Pinpoint the cell where the given text exists, returning its (x, y) midpoint coordinate. 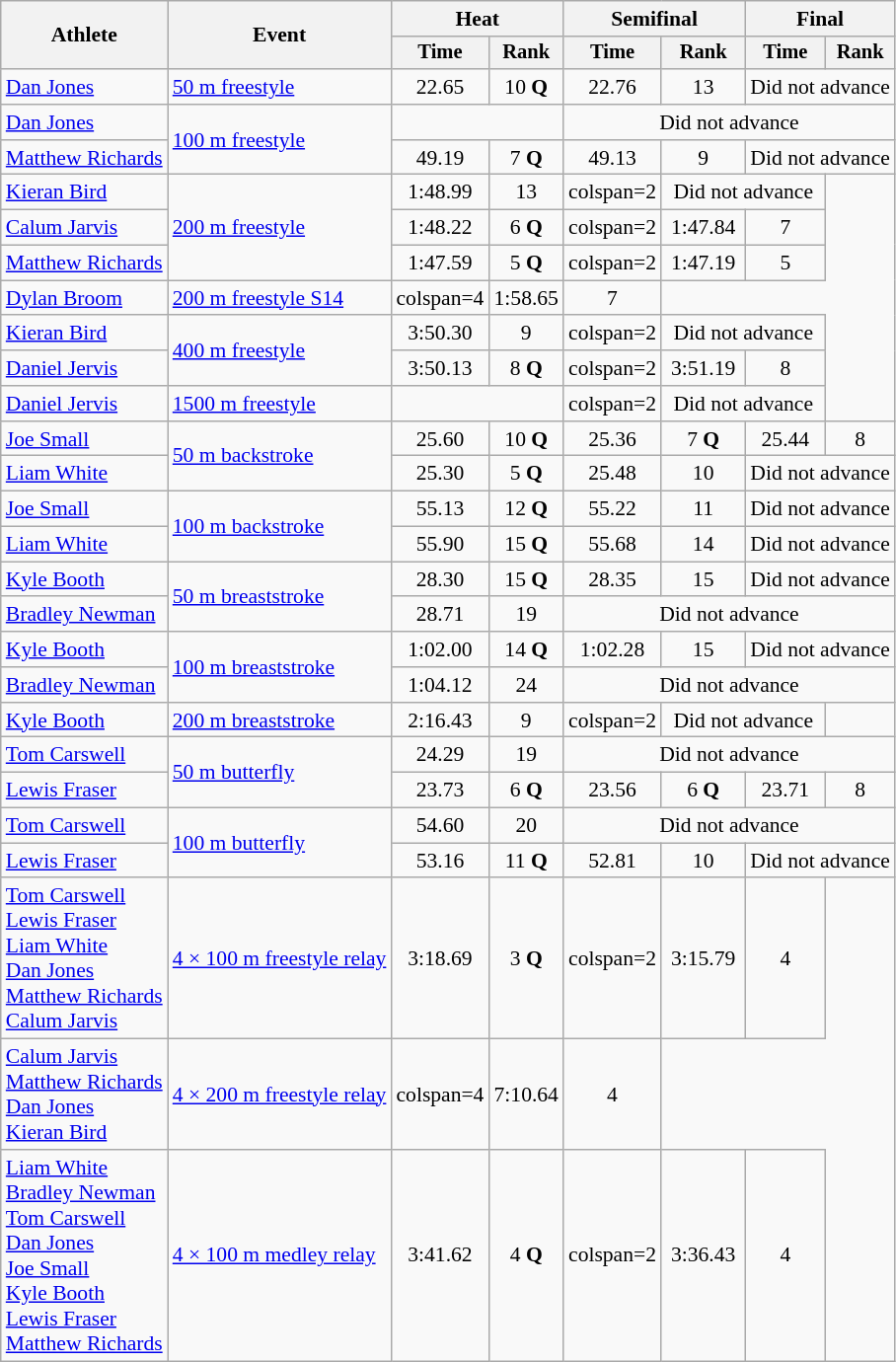
52.81 (612, 861)
22.65 (440, 87)
1:48.22 (440, 228)
28.35 (612, 579)
Athlete (85, 36)
1500 m freestyle (280, 404)
1:47.84 (703, 228)
4 × 200 m freestyle relay (280, 1095)
50 m breaststroke (280, 596)
200 m freestyle (280, 227)
Semifinal (654, 19)
1:04.12 (440, 685)
2:16.43 (440, 720)
24.29 (440, 755)
Calum JarvisMatthew RichardsDan JonesKieran Bird (85, 1095)
25.48 (612, 474)
54.60 (440, 826)
4 × 100 m freestyle relay (280, 959)
14 Q (525, 649)
3:15.79 (703, 959)
12 Q (525, 509)
55.22 (612, 509)
11 Q (525, 861)
50 m freestyle (280, 87)
8 Q (525, 368)
1:58.65 (525, 298)
4 × 100 m medley relay (280, 1255)
25.36 (612, 439)
1:47.59 (440, 264)
Liam WhiteBradley NewmanTom CarswellDan JonesJoe SmallKyle BoothLewis FraserMatthew Richards (85, 1255)
100 m breaststroke (280, 667)
4 Q (525, 1255)
7:10.64 (525, 1095)
3:41.62 (440, 1255)
49.19 (440, 158)
55.90 (440, 545)
25.44 (785, 439)
200 m freestyle S14 (280, 298)
Heat (478, 19)
14 (703, 545)
53.16 (440, 861)
200 m breaststroke (280, 720)
100 m backstroke (280, 527)
23.73 (440, 791)
25.60 (440, 439)
1:48.99 (440, 192)
23.56 (612, 791)
Event (280, 36)
55.68 (612, 545)
11 (703, 509)
400 m freestyle (280, 351)
28.30 (440, 579)
49.13 (612, 158)
3:50.30 (440, 334)
3 Q (525, 959)
Calum Jarvis (85, 228)
25.30 (440, 474)
3:36.43 (703, 1255)
1:47.19 (703, 264)
5 (785, 264)
20 (525, 826)
100 m freestyle (280, 140)
3:51.19 (703, 368)
Dylan Broom (85, 298)
3:50.13 (440, 368)
24 (525, 685)
Tom CarswellLewis FraserLiam WhiteDan JonesMatthew RichardsCalum Jarvis (85, 959)
1:02.00 (440, 649)
55.13 (440, 509)
22.76 (612, 87)
50 m butterfly (280, 772)
Final (820, 19)
28.71 (440, 615)
1:02.28 (612, 649)
3:18.69 (440, 959)
50 m backstroke (280, 456)
100 m butterfly (280, 843)
23.71 (785, 791)
